Return (X, Y) of the center of cell containing provided text 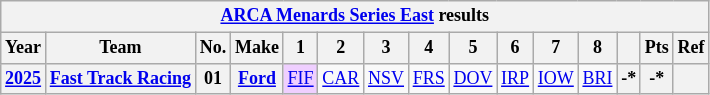
DOV (473, 78)
Pts (656, 48)
FRS (428, 78)
Year (24, 48)
CAR (341, 78)
3 (386, 48)
Ref (691, 48)
Ford (258, 78)
Fast Track Racing (120, 78)
5 (473, 48)
IRP (516, 78)
6 (516, 48)
Make (258, 48)
2 (341, 48)
7 (556, 48)
IOW (556, 78)
Team (120, 48)
8 (598, 48)
4 (428, 48)
1 (300, 48)
No. (212, 48)
ARCA Menards Series East results (355, 16)
2025 (24, 78)
BRI (598, 78)
FIF (300, 78)
01 (212, 78)
NSV (386, 78)
